Pinpoint the cell where the given text exists, returning its (X, Y) midpoint coordinate. 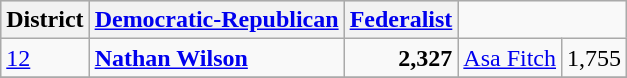
Nathan Wilson (216, 58)
Federalist (401, 20)
District (45, 20)
12 (45, 58)
2,327 (401, 58)
Asa Fitch (510, 58)
Democratic-Republican (216, 20)
1,755 (594, 58)
